From the cell containing the given text, extract its center point as (x, y) coordinate. 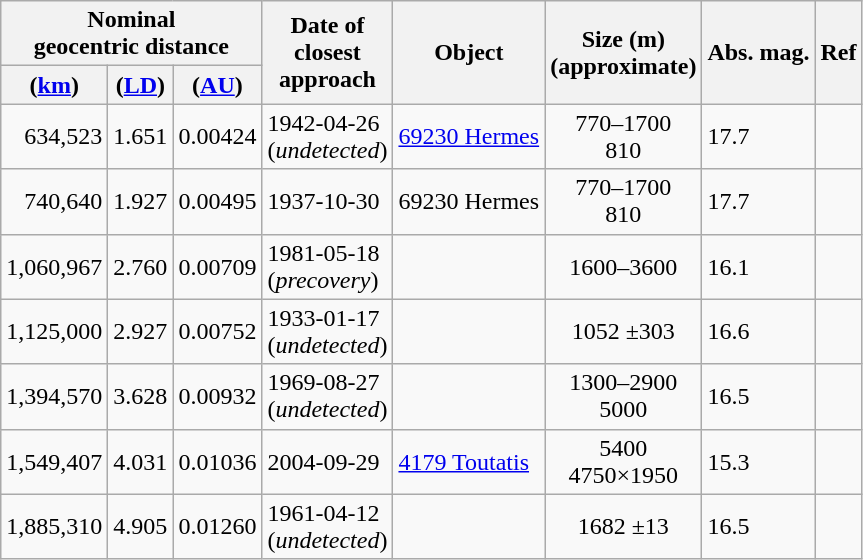
54004750×1950 (624, 462)
2.760 (140, 266)
1,394,570 (54, 396)
1981-05-18(precovery) (328, 266)
2004-09-29 (328, 462)
Nominalgeocentric distance (132, 34)
0.01036 (218, 462)
(LD) (140, 85)
4.031 (140, 462)
15.3 (758, 462)
1300–29005000 (624, 396)
1600–3600 (624, 266)
0.00709 (218, 266)
1682 ±13 (624, 526)
1,549,407 (54, 462)
Ref (838, 52)
1.651 (140, 136)
16.6 (758, 332)
1.927 (140, 202)
740,640 (54, 202)
0.00495 (218, 202)
(km) (54, 85)
0.00424 (218, 136)
3.628 (140, 396)
4179 Toutatis (469, 462)
0.00932 (218, 396)
634,523 (54, 136)
1,060,967 (54, 266)
1961-04-12(undetected) (328, 526)
(AU) (218, 85)
0.01260 (218, 526)
16.1 (758, 266)
4.905 (140, 526)
Object (469, 52)
Size (m)(approximate) (624, 52)
1969-08-27(undetected) (328, 396)
2.927 (140, 332)
0.00752 (218, 332)
1,125,000 (54, 332)
1942-04-26(undetected) (328, 136)
1937-10-30 (328, 202)
1933-01-17(undetected) (328, 332)
Abs. mag. (758, 52)
Date ofclosestapproach (328, 52)
1,885,310 (54, 526)
1052 ±303 (624, 332)
